Capture the cell that displays the provided text and extract its (X, Y) central coordinate. 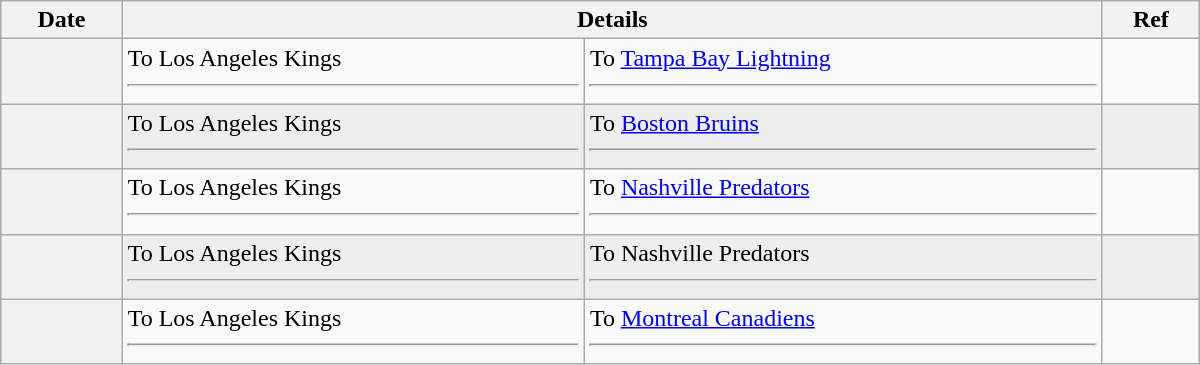
Ref (1150, 20)
To Tampa Bay Lightning (843, 72)
To Montreal Canadiens (843, 332)
Date (62, 20)
Details (612, 20)
To Boston Bruins (843, 136)
